Determine the (x, y) coordinate at the center of the cell enclosing the given text.  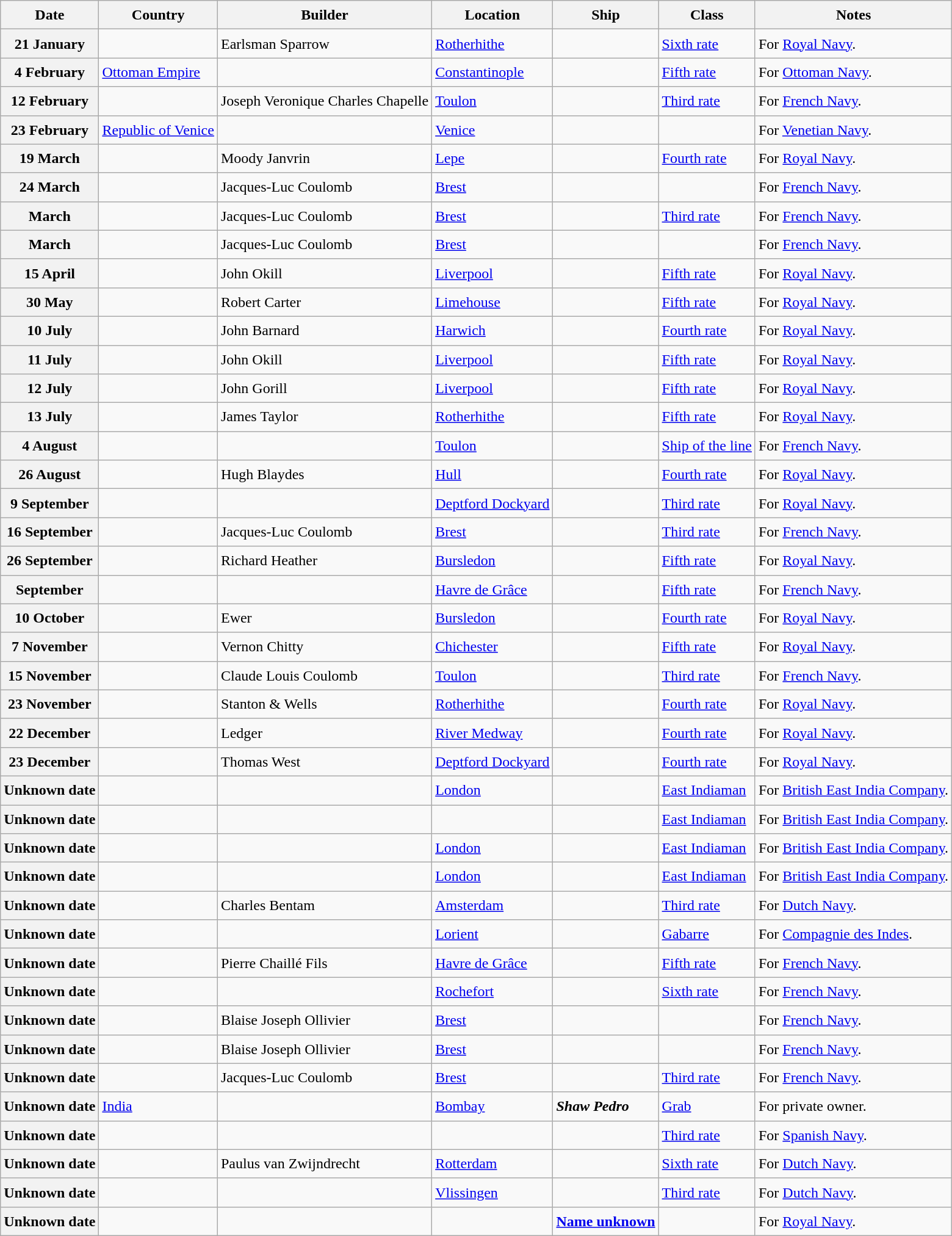
Amsterdam (492, 906)
Moody Janvrin (325, 159)
Lepe (492, 159)
Hugh Blaydes (325, 475)
Bombay (492, 1106)
Date (50, 15)
Location (492, 15)
23 February (50, 129)
Harwich (492, 331)
11 July (50, 360)
Constantinople (492, 72)
John Barnard (325, 331)
River Medway (492, 732)
Notes (853, 15)
Hull (492, 475)
7 November (50, 647)
Grab (707, 1106)
John Gorill (325, 388)
For private owner. (853, 1106)
4 August (50, 446)
Ottoman Empire (159, 72)
James Taylor (325, 417)
Charles Bentam (325, 906)
10 July (50, 331)
Earlsman Sparrow (325, 44)
Builder (325, 15)
9 September (50, 503)
26 August (50, 475)
Class (707, 15)
12 July (50, 388)
15 November (50, 675)
Vlissingen (492, 1193)
Lorient (492, 934)
Joseph Veronique Charles Chapelle (325, 101)
24 March (50, 187)
Republic of Venice (159, 129)
For Compagnie des Indes. (853, 934)
Vernon Chitty (325, 647)
Rotterdam (492, 1163)
Claude Louis Coulomb (325, 675)
Shaw Pedro (605, 1106)
Stanton & Wells (325, 704)
12 February (50, 101)
Venice (492, 129)
10 October (50, 618)
Ewer (325, 618)
Pierre Chaillé Fils (325, 963)
23 November (50, 704)
15 April (50, 273)
Ledger (325, 732)
Chichester (492, 647)
September (50, 590)
Ship of the line (707, 446)
India (159, 1106)
21 January (50, 44)
For Ottoman Navy. (853, 72)
Name unknown (605, 1221)
30 May (50, 302)
Robert Carter (325, 302)
For Spanish Navy. (853, 1135)
16 September (50, 532)
Paulus van Zwijndrecht (325, 1163)
23 December (50, 762)
Limehouse (492, 302)
22 December (50, 732)
Richard Heather (325, 560)
26 September (50, 560)
19 March (50, 159)
For Venetian Navy. (853, 129)
13 July (50, 417)
Gabarre (707, 934)
Country (159, 15)
Rochefort (492, 991)
Ship (605, 15)
4 February (50, 72)
Thomas West (325, 762)
